Return the [x, y] coordinate for the center point of the cell that contains the specified text.  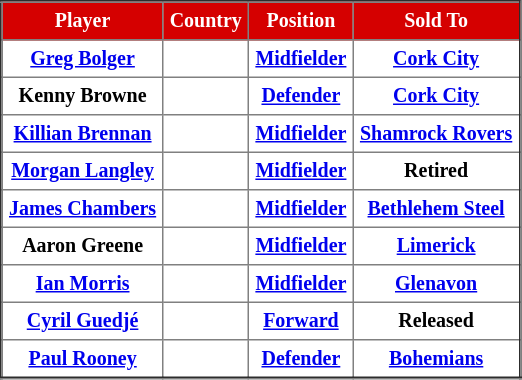
James Chambers [82, 209]
Forward [302, 321]
Greg Bolger [82, 59]
Glenavon [436, 284]
Sold To [436, 21]
Ian Morris [82, 284]
Released [436, 321]
Retired [436, 171]
Bethlehem Steel [436, 209]
Bohemians [436, 359]
Player [82, 21]
Paul Rooney [82, 359]
Aaron Greene [82, 246]
Kenny Browne [82, 96]
Limerick [436, 246]
Country [206, 21]
Shamrock Rovers [436, 134]
Position [302, 21]
Cyril Guedjé [82, 321]
Killian Brennan [82, 134]
Morgan Langley [82, 171]
